Output the [x, y] coordinate of the center of the cell containing the given text.  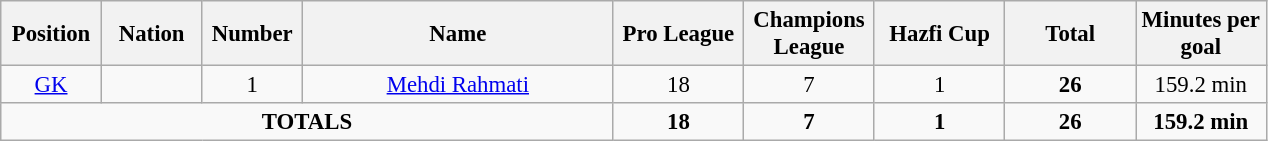
Position [52, 34]
Name [458, 34]
TOTALS [307, 122]
Minutes per goal [1202, 34]
Mehdi Rahmati [458, 85]
Hazfi Cup [940, 34]
Nation [152, 34]
Number [252, 34]
Total [1070, 34]
GK [52, 85]
Champions League [810, 34]
Pro League [678, 34]
